Locate the cell with the specified text and output its [X, Y] center coordinate. 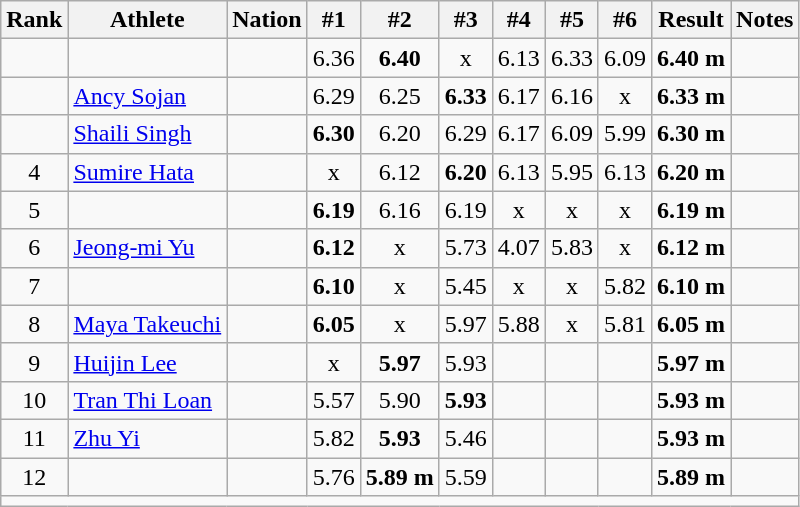
5.97 m [692, 362]
Result [692, 20]
6.19 m [692, 210]
Ancy Sojan [148, 96]
5.95 [572, 172]
Maya Takeuchi [148, 324]
6.10 [334, 286]
6.30 [334, 134]
6.40 [400, 58]
6.05 m [692, 324]
5.45 [466, 286]
6.10 m [692, 286]
Athlete [148, 20]
6.12 m [692, 248]
11 [34, 438]
5.59 [466, 477]
5.76 [334, 477]
6.33 m [692, 96]
Notes [765, 20]
#2 [400, 20]
6.25 [400, 96]
12 [34, 477]
#6 [624, 20]
4.07 [518, 248]
6.36 [334, 58]
Zhu Yi [148, 438]
6.30 m [692, 134]
Sumire Hata [148, 172]
8 [34, 324]
5.83 [572, 248]
5.99 [624, 134]
7 [34, 286]
5 [34, 210]
4 [34, 172]
5.90 [400, 400]
Jeong-mi Yu [148, 248]
6.40 m [692, 58]
Shaili Singh [148, 134]
9 [34, 362]
#4 [518, 20]
#3 [466, 20]
5.46 [466, 438]
Nation [267, 20]
Huijin Lee [148, 362]
Tran Thi Loan [148, 400]
6.05 [334, 324]
#1 [334, 20]
Rank [34, 20]
5.81 [624, 324]
5.57 [334, 400]
5.88 [518, 324]
5.73 [466, 248]
10 [34, 400]
6.20 m [692, 172]
#5 [572, 20]
6 [34, 248]
